Find where the given text appears and provide that cell's center as (X, Y) coordinate. 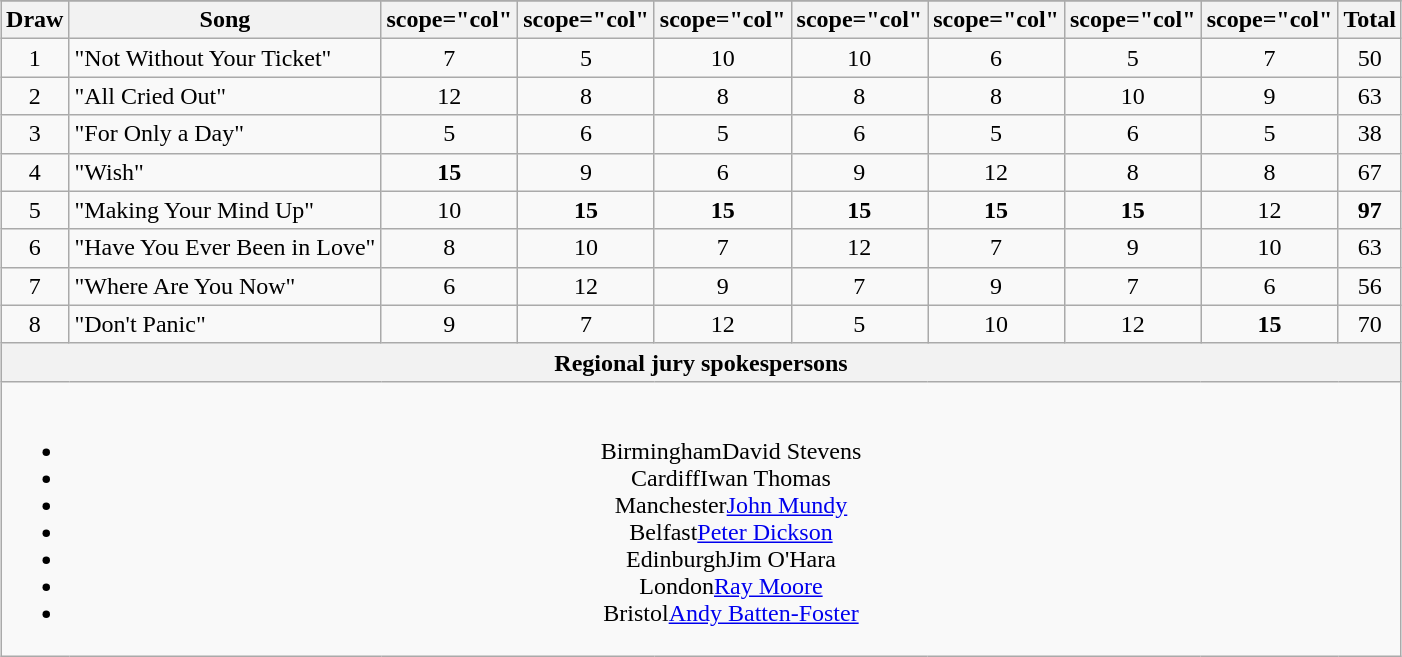
"All Cried Out" (225, 96)
1 (35, 58)
Song (225, 20)
67 (1370, 172)
"Where Are You Now" (225, 286)
BirminghamDavid StevensCardiffIwan ThomasManchesterJohn MundyBelfastPeter DicksonEdinburghJim O'HaraLondonRay MooreBristolAndy Batten-Foster (702, 518)
Draw (35, 20)
56 (1370, 286)
2 (35, 96)
4 (35, 172)
3 (35, 134)
"Not Without Your Ticket" (225, 58)
Total (1370, 20)
Regional jury spokespersons (702, 362)
"Wish" (225, 172)
70 (1370, 324)
50 (1370, 58)
"Have You Ever Been in Love" (225, 248)
"Making Your Mind Up" (225, 210)
"For Only a Day" (225, 134)
97 (1370, 210)
"Don't Panic" (225, 324)
38 (1370, 134)
